Scan for the cell matching the given text and deliver its (x, y) coordinate at center. 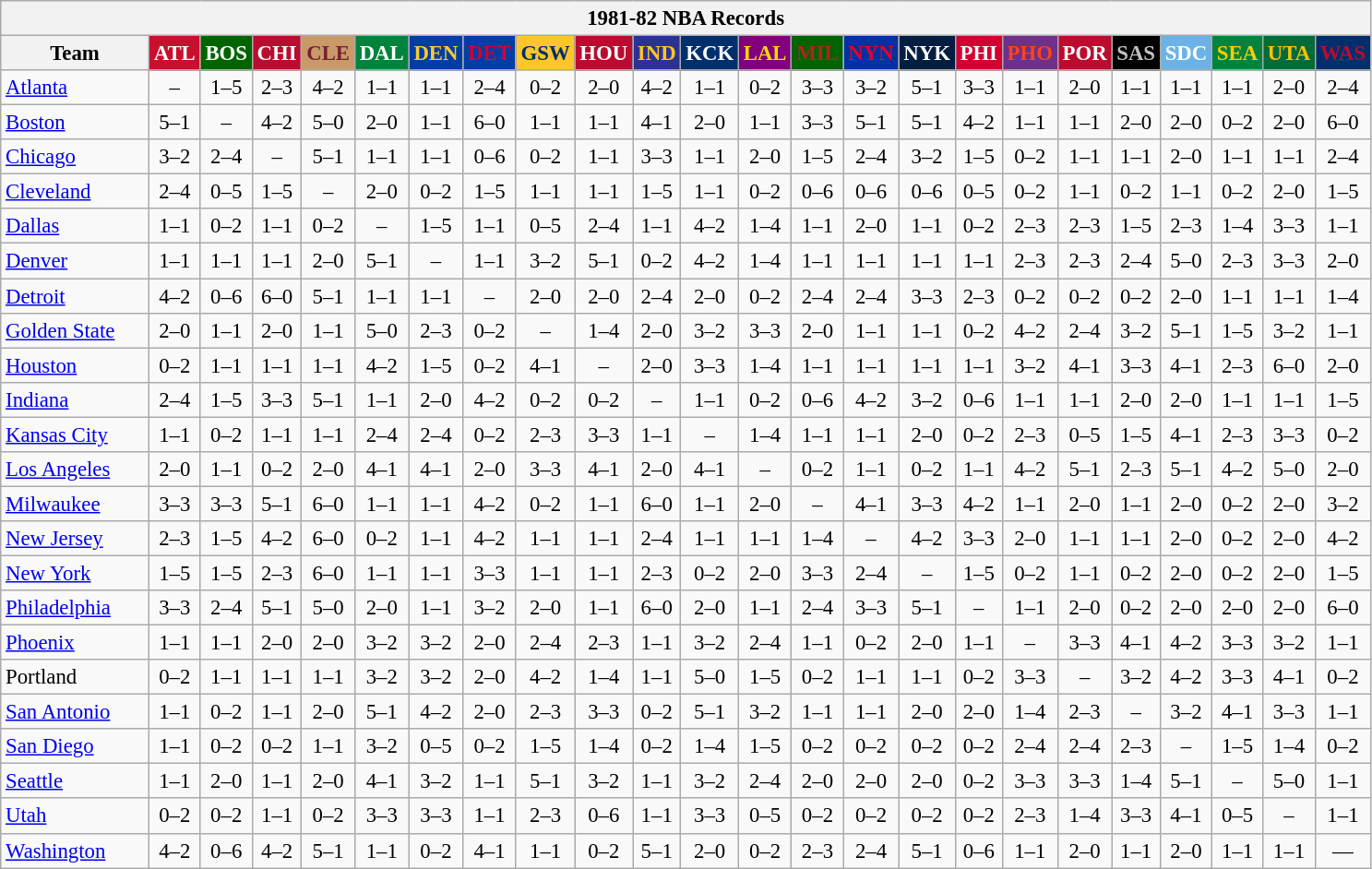
BOS (226, 54)
Detroit (76, 296)
San Diego (76, 746)
Philadelphia (76, 608)
1981-82 NBA Records (686, 18)
— (1342, 851)
Chicago (76, 157)
GSW (545, 54)
Boston (76, 123)
DET (489, 54)
Utah (76, 816)
Los Angeles (76, 470)
KCK (710, 54)
Houston (76, 365)
Cleveland (76, 192)
Phoenix (76, 643)
Portland (76, 677)
NYK (926, 54)
IND (657, 54)
LAL (764, 54)
POR (1085, 54)
CHI (277, 54)
Denver (76, 261)
New Jersey (76, 539)
Golden State (76, 330)
NYN (871, 54)
WAS (1342, 54)
SDC (1186, 54)
SEA (1238, 54)
Washington (76, 851)
PHO (1030, 54)
Atlanta (76, 88)
Kansas City (76, 434)
Team (76, 54)
CLE (328, 54)
PHI (978, 54)
MIL (817, 54)
Indiana (76, 399)
Seattle (76, 781)
Dallas (76, 226)
HOU (603, 54)
ATL (174, 54)
SAS (1136, 54)
New York (76, 573)
DAL (382, 54)
UTA (1288, 54)
San Antonio (76, 712)
Milwaukee (76, 504)
DEN (435, 54)
